Identify which cell holds the provided text, then report its (x, y) central coordinate. 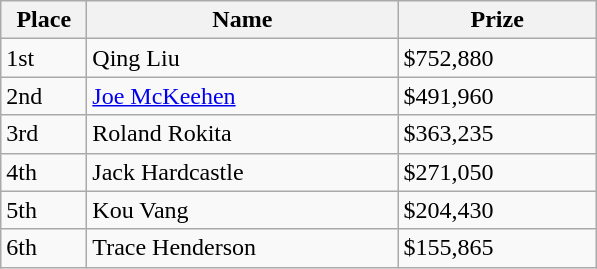
Name (242, 20)
Jack Hardcastle (242, 172)
$204,430 (498, 210)
2nd (44, 96)
3rd (44, 134)
$155,865 (498, 248)
$363,235 (498, 134)
5th (44, 210)
1st (44, 58)
Roland Rokita (242, 134)
Joe McKeehen (242, 96)
Qing Liu (242, 58)
$752,880 (498, 58)
Prize (498, 20)
$491,960 (498, 96)
Place (44, 20)
6th (44, 248)
Kou Vang (242, 210)
$271,050 (498, 172)
Trace Henderson (242, 248)
4th (44, 172)
